Return the (X, Y) coordinate for the center point of the cell that contains the specified text.  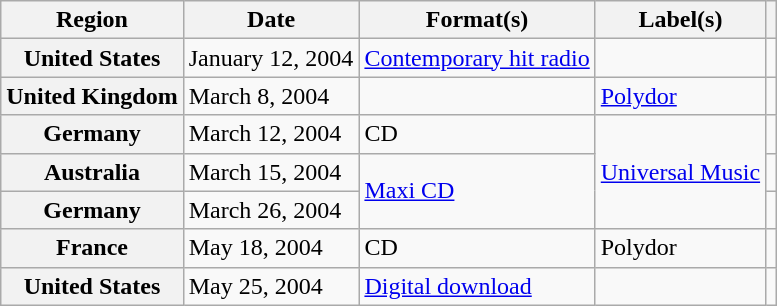
March 26, 2004 (271, 210)
May 18, 2004 (271, 248)
Date (271, 20)
Maxi CD (477, 191)
Contemporary hit radio (477, 58)
Australia (92, 172)
March 8, 2004 (271, 96)
United Kingdom (92, 96)
March 12, 2004 (271, 134)
Region (92, 20)
May 25, 2004 (271, 286)
Format(s) (477, 20)
Label(s) (680, 20)
Universal Music (680, 172)
March 15, 2004 (271, 172)
France (92, 248)
January 12, 2004 (271, 58)
Digital download (477, 286)
